Output the [x, y] coordinate of the center of the cell containing the given text.  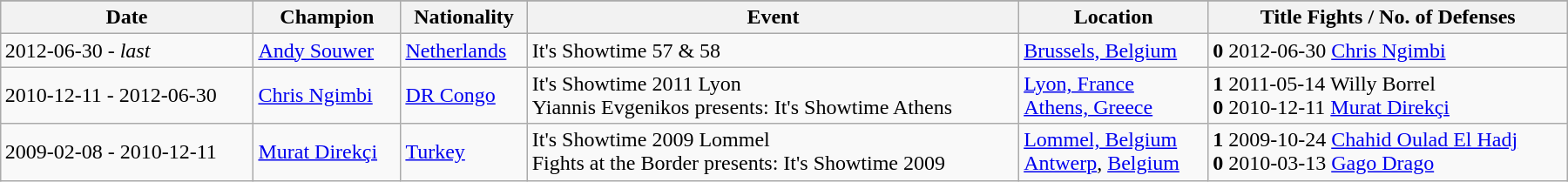
Lyon, France Athens, Greece [1113, 96]
Brussels, Belgium [1113, 51]
0 2012-06-30 Chris Ngimbi [1389, 51]
Chris Ngimbi [328, 96]
1 2011-05-14 Willy Borrel 0 2010-12-11 Murat Direkçi [1389, 96]
Andy Souwer [328, 51]
Netherlands [463, 51]
2012-06-30 - last [127, 51]
Nationality [463, 17]
2009-02-08 - 2010-12-11 [127, 152]
Murat Direkçi [328, 152]
Date [127, 17]
DR Congo [463, 96]
Lommel, Belgium Antwerp, Belgium [1113, 152]
Champion [328, 17]
1 2009-10-24 Chahid Oulad El Hadj 0 2010-03-13 Gago Drago [1389, 152]
It's Showtime 57 & 58 [773, 51]
Title Fights / No. of Defenses [1389, 17]
It's Showtime 2009 Lommel Fights at the Border presents: It's Showtime 2009 [773, 152]
Location [1113, 17]
Turkey [463, 152]
2010-12-11 - 2012-06-30 [127, 96]
It's Showtime 2011 Lyon Yiannis Evgenikos presents: It's Showtime Athens [773, 96]
Event [773, 17]
